Return [x, y] of the center of cell containing provided text 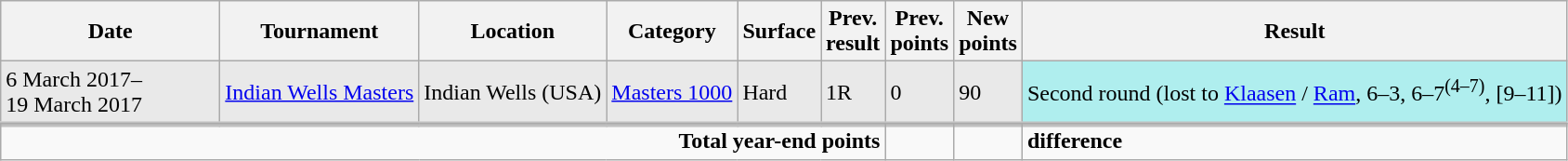
Second round (lost to Klaasen / Ram, 6–3, 6–7(4–7), [9–11]) [1295, 93]
1R [853, 93]
Date [111, 32]
Category [673, 32]
Surface [779, 32]
Indian Wells Masters [320, 93]
Prev.points [920, 32]
0 [920, 93]
Indian Wells (USA) [513, 93]
Total year-end points [443, 141]
Location [513, 32]
Result [1295, 32]
6 March 2017–19 March 2017 [111, 93]
Tournament [320, 32]
difference [1295, 141]
90 [988, 93]
Hard [779, 93]
Prev.result [853, 32]
Masters 1000 [673, 93]
Newpoints [988, 32]
